Output the (X, Y) coordinate of the center of the cell containing the given text.  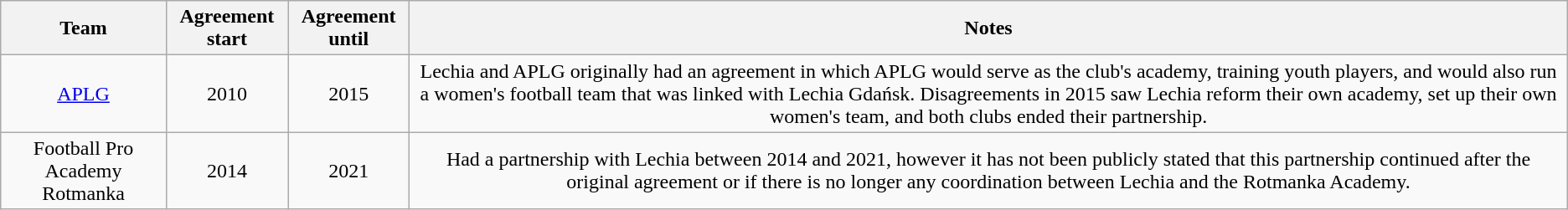
2015 (348, 94)
APLG (84, 94)
Team (84, 28)
Agreement start (226, 28)
Agreement until (348, 28)
2014 (226, 171)
2021 (348, 171)
2010 (226, 94)
Notes (988, 28)
Football Pro Academy Rotmanka (84, 171)
